For the text-containing cell, return its midpoint in (x, y) coordinate format. 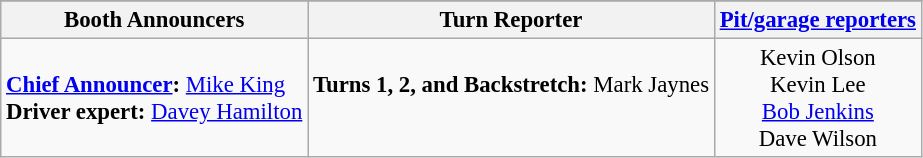
Chief Announcer: Mike King Driver expert: Davey Hamilton (154, 98)
Pit/garage reporters (818, 20)
Booth Announcers (154, 20)
Kevin OlsonKevin LeeBob JenkinsDave Wilson (818, 98)
Turns 1, 2, and Backstretch: Mark Jaynes (512, 98)
Turn Reporter (512, 20)
